Output the [X, Y] coordinate of the center of the cell containing the given text.  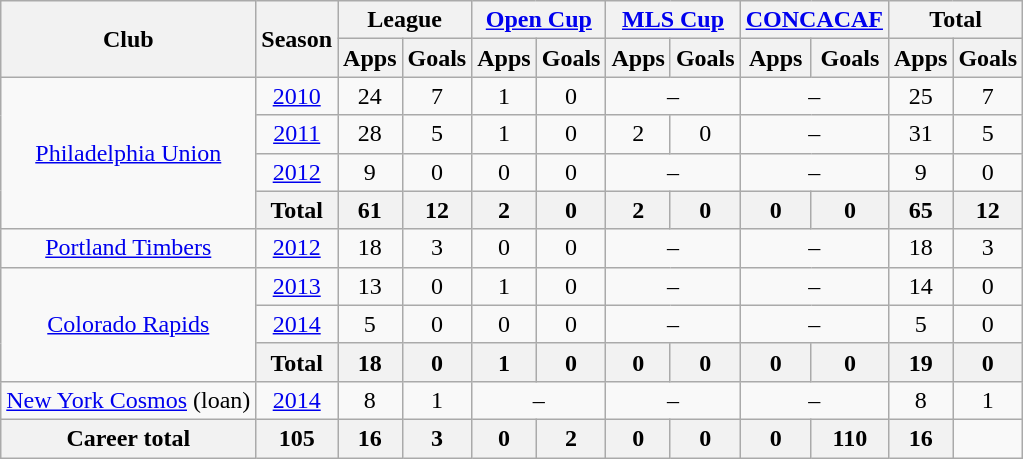
14 [920, 286]
25 [920, 96]
2010 [297, 96]
Season [297, 39]
28 [370, 134]
105 [297, 438]
Career total [128, 438]
New York Cosmos (loan) [128, 400]
CONCACAF [814, 20]
19 [920, 362]
65 [920, 210]
Portland Timbers [128, 248]
2013 [297, 286]
Open Cup [539, 20]
Colorado Rapids [128, 324]
Philadelphia Union [128, 153]
31 [920, 134]
24 [370, 96]
110 [850, 438]
MLS Cup [673, 20]
61 [370, 210]
Club [128, 39]
League [405, 20]
13 [370, 286]
2011 [297, 134]
